Capture the cell that displays the provided text and extract its (x, y) central coordinate. 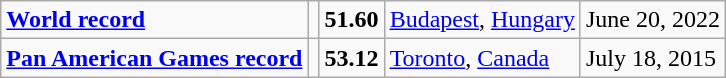
Budapest, Hungary (482, 20)
Toronto, Canada (482, 58)
Pan American Games record (154, 58)
World record (154, 20)
51.60 (352, 20)
June 20, 2022 (652, 20)
July 18, 2015 (652, 58)
53.12 (352, 58)
